Provide the [x, y] coordinate of the cell's center where the given text is located.  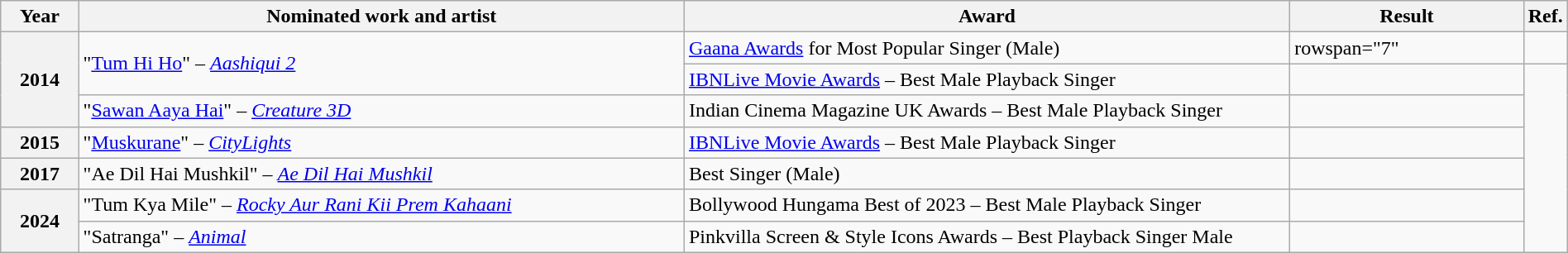
"Satranga" – Animal [381, 236]
Indian Cinema Magazine UK Awards – Best Male Playback Singer [987, 111]
"Ae Dil Hai Mushkil" – Ae Dil Hai Mushkil [381, 174]
"Tum Hi Ho" – Aashiqui 2 [381, 64]
Nominated work and artist [381, 17]
Year [40, 17]
2014 [40, 79]
Result [1408, 17]
Bollywood Hungama Best of 2023 – Best Male Playback Singer [987, 205]
Award [987, 17]
Pinkvilla Screen & Style Icons Awards – Best Playback Singer Male [987, 236]
2015 [40, 142]
"Muskurane" – CityLights [381, 142]
Best Singer (Male) [987, 174]
2017 [40, 174]
"Tum Kya Mile" – Rocky Aur Rani Kii Prem Kahaani [381, 205]
2024 [40, 221]
"Sawan Aaya Hai" – Creature 3D [381, 111]
Gaana Awards for Most Popular Singer (Male) [987, 48]
rowspan="7" [1408, 48]
Ref. [1545, 17]
